From the cell containing the given text, extract its center point as [x, y] coordinate. 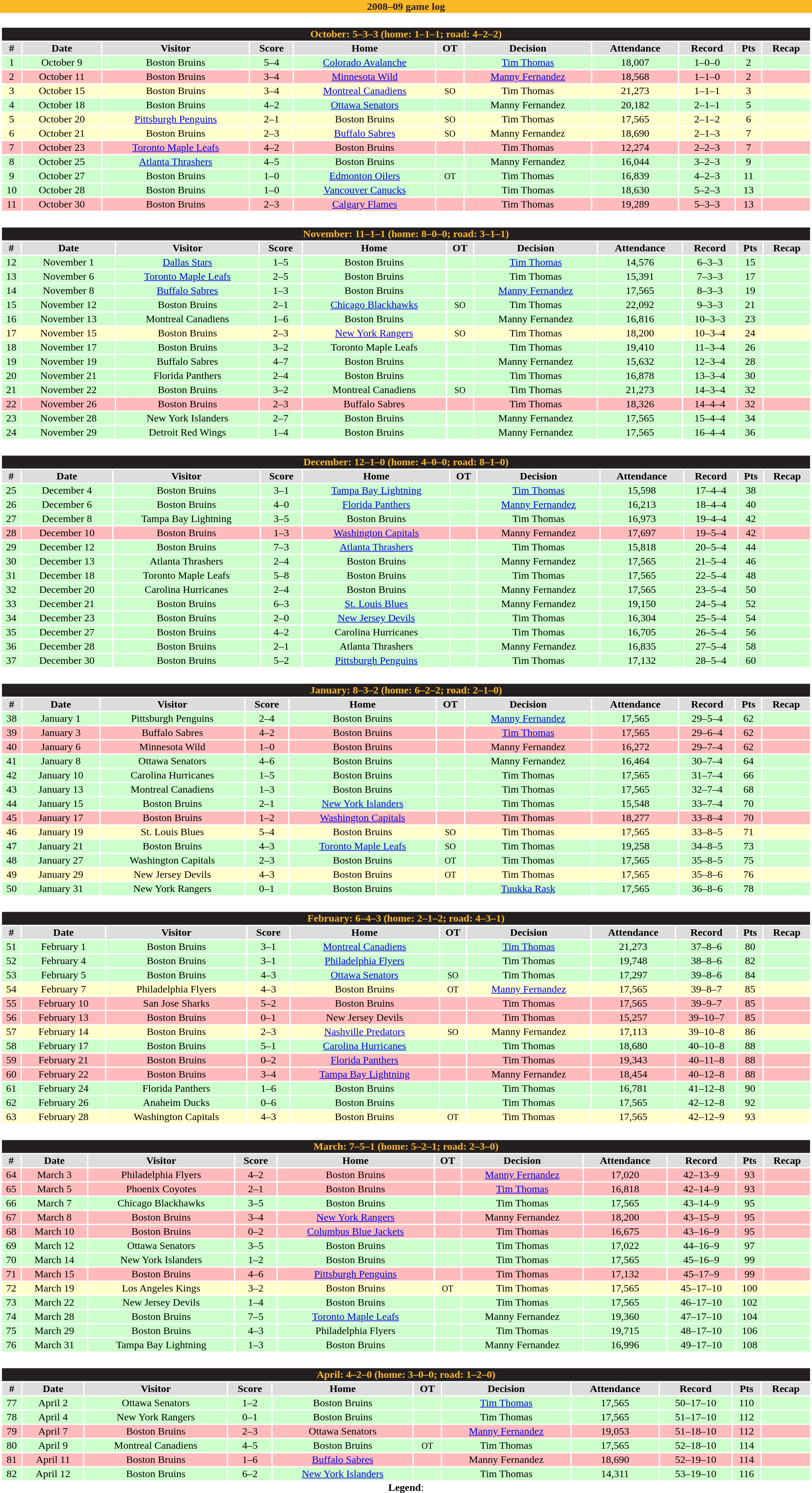
18,007 [635, 62]
October 20 [62, 119]
March 14 [54, 1260]
43–14–9 [701, 1203]
14–3–4 [710, 390]
November 1 [69, 263]
November 15 [69, 333]
April 11 [53, 1459]
39–10–7 [706, 1018]
40–10–8 [706, 1046]
19,343 [633, 1060]
March 7 [54, 1203]
Detroit Red Wings [187, 433]
4–2–3 [707, 176]
50–17–10 [696, 1403]
39–10–8 [706, 1032]
April 4 [53, 1417]
February 17 [64, 1046]
December 18 [67, 575]
42–12–9 [706, 1117]
16,464 [635, 761]
19,410 [640, 348]
15,257 [633, 1018]
December 8 [67, 519]
52–19–10 [696, 1459]
42–14–9 [701, 1189]
February 24 [64, 1088]
April 7 [53, 1431]
Anaheim Ducks [176, 1103]
43–16–9 [701, 1232]
12 [11, 263]
February 7 [64, 989]
67 [11, 1217]
December 30 [67, 660]
14,311 [615, 1474]
45–16–9 [701, 1260]
January 19 [61, 832]
15,391 [640, 276]
January 1 [61, 719]
19,748 [633, 961]
16 [11, 319]
December 4 [67, 490]
March 8 [54, 1217]
27 [11, 519]
February 28 [64, 1117]
1–1–1 [707, 91]
53 [11, 975]
33–7–4 [707, 804]
40–11–8 [706, 1060]
November 6 [69, 276]
8 [11, 162]
47–17–10 [701, 1317]
7–3 [281, 547]
April 12 [53, 1474]
19,053 [615, 1431]
30–7–4 [707, 761]
16,878 [640, 376]
2–5 [281, 276]
10 [11, 190]
4–7 [281, 361]
20 [11, 376]
69 [11, 1246]
November 17 [69, 348]
35–8–6 [707, 874]
102 [750, 1302]
43–15–9 [701, 1217]
November 21 [69, 376]
April: 4–2–0 (home: 3–0–0; road: 1–2–0) [406, 1374]
November 13 [69, 319]
Edmonton Oilers [365, 176]
February 14 [64, 1032]
6–3 [281, 604]
19,360 [625, 1317]
2–7 [281, 418]
9–3–3 [710, 305]
24–5–4 [711, 604]
18,680 [633, 1046]
December: 12–1–0 (home: 4–0–0; road: 8–1–0) [406, 462]
42–12–8 [706, 1103]
45 [11, 818]
Calgary Flames [365, 204]
2–1–2 [707, 119]
18 [11, 348]
15–4–4 [710, 418]
39–8–6 [706, 975]
December 6 [67, 505]
January: 8–3–2 (home: 6–2–2; road: 2–1–0) [406, 690]
November 26 [69, 404]
14,576 [640, 263]
October 21 [62, 134]
22,092 [640, 305]
49–17–10 [701, 1345]
25 [11, 490]
December 13 [67, 562]
20–5–4 [711, 547]
October 28 [62, 190]
33–8–5 [707, 832]
45–17–9 [701, 1274]
37 [11, 660]
16,839 [635, 176]
59 [11, 1060]
2–0 [281, 618]
41–12–8 [706, 1088]
16,675 [625, 1232]
20,182 [635, 105]
15,818 [642, 547]
18,454 [633, 1075]
San Jose Sharks [176, 1003]
February 26 [64, 1103]
November: 11–1–1 (home: 8–0–0; road: 3–1–1) [406, 234]
Columbus Blue Jackets [356, 1232]
February 5 [64, 975]
January 21 [61, 846]
116 [746, 1474]
18,277 [635, 818]
61 [11, 1088]
15,548 [635, 804]
March: 7–5–1 (home: 5–2–1; road: 2–3–0) [406, 1147]
38–8–6 [706, 961]
29–6–4 [707, 733]
October 25 [62, 162]
November 12 [69, 305]
March 29 [54, 1331]
52–18–10 [696, 1446]
November 28 [69, 418]
February: 6–4–3 (home: 2–1–2; road: 4–3–1) [406, 918]
November 22 [69, 390]
81 [11, 1459]
6–2 [250, 1474]
16,996 [625, 1345]
Tuukka Rask [528, 889]
Nashville Predators [364, 1032]
January 3 [61, 733]
26–5–4 [711, 632]
92 [750, 1103]
7–3–3 [710, 276]
January 13 [61, 789]
108 [750, 1345]
November 19 [69, 361]
December 12 [67, 547]
40–12–8 [706, 1075]
33 [11, 604]
22–5–4 [711, 575]
22 [11, 404]
35–8–5 [707, 861]
12,274 [635, 147]
8–3–3 [710, 291]
October 30 [62, 204]
33–8–4 [707, 818]
14 [11, 291]
49 [11, 874]
2–2–3 [707, 147]
January 27 [61, 861]
17,697 [642, 533]
March 10 [54, 1232]
43 [11, 789]
110 [746, 1403]
31–7–4 [707, 776]
63 [11, 1117]
March 28 [54, 1317]
3–2–3 [707, 162]
Dallas Stars [187, 263]
14–4–4 [710, 404]
47 [11, 846]
23–5–4 [711, 590]
17–4–4 [711, 490]
March 22 [54, 1302]
16,816 [640, 319]
21–5–4 [711, 562]
1–1–0 [707, 77]
42–13–9 [701, 1175]
October 9 [62, 62]
February 10 [64, 1003]
19,289 [635, 204]
7–5 [256, 1317]
March 31 [54, 1345]
41 [11, 761]
51–17–10 [696, 1417]
October 27 [62, 176]
December 28 [67, 647]
Los Angeles Kings [162, 1288]
27–5–4 [711, 647]
February 1 [64, 946]
17,020 [625, 1175]
15,598 [642, 490]
February 4 [64, 961]
0–6 [268, 1103]
October 11 [62, 77]
18,630 [635, 190]
December 21 [67, 604]
46–17–10 [701, 1302]
5–2–3 [707, 190]
2–1–3 [707, 134]
34–8–5 [707, 846]
19,715 [625, 1331]
March 5 [54, 1189]
16,304 [642, 618]
104 [750, 1317]
January 8 [61, 761]
15,632 [640, 361]
November 8 [69, 291]
44–16–9 [701, 1246]
65 [11, 1189]
18,568 [635, 77]
19–4–4 [711, 519]
1–0–0 [707, 62]
25–5–4 [711, 618]
October 18 [62, 105]
5–3–3 [707, 204]
29–5–4 [707, 719]
17,022 [625, 1246]
19,258 [635, 846]
16–4–4 [710, 433]
79 [11, 1431]
28–5–4 [711, 660]
2–1–1 [707, 105]
90 [750, 1088]
19,150 [642, 604]
February 22 [64, 1075]
11–3–4 [710, 348]
19–5–4 [711, 533]
53–19–10 [696, 1474]
February 21 [64, 1060]
74 [11, 1317]
March 15 [54, 1274]
29 [11, 547]
October: 5–3–3 (home: 1–1–1; road: 4–2–2) [406, 34]
4–0 [281, 505]
16,705 [642, 632]
16,818 [625, 1189]
10–3–3 [710, 319]
4 [11, 105]
55 [11, 1003]
Phoenix Coyotes [162, 1189]
18–4–4 [711, 505]
January 17 [61, 818]
6–3–3 [710, 263]
January 31 [61, 889]
57 [11, 1032]
16,835 [642, 647]
72 [11, 1288]
18,326 [640, 404]
5–8 [281, 575]
32–7–4 [707, 789]
16,973 [642, 519]
Vancouver Canucks [365, 190]
48–17–10 [701, 1331]
2008–09 game log [406, 6]
April 2 [53, 1403]
31 [11, 575]
84 [750, 975]
October 23 [62, 147]
36–8–6 [707, 889]
January 10 [61, 776]
39 [11, 733]
51 [11, 946]
April 9 [53, 1446]
5–1 [268, 1046]
13–3–4 [710, 376]
December 10 [67, 533]
Colorado Avalanche [365, 62]
35 [11, 632]
45–17–10 [701, 1288]
March 19 [54, 1288]
February 13 [64, 1018]
37–8–6 [706, 946]
December 20 [67, 590]
January 6 [61, 747]
16,044 [635, 162]
29–7–4 [707, 747]
March 3 [54, 1175]
39–8–7 [706, 989]
97 [750, 1246]
10–3–4 [710, 333]
1 [11, 62]
106 [750, 1331]
January 15 [61, 804]
39–9–7 [706, 1003]
12–3–4 [710, 361]
77 [11, 1403]
17,113 [633, 1032]
November 29 [69, 433]
16,272 [635, 747]
86 [750, 1032]
March 12 [54, 1246]
October 15 [62, 91]
51–18–10 [696, 1431]
16,781 [633, 1088]
January 29 [61, 874]
16,213 [642, 505]
December 23 [67, 618]
17,297 [633, 975]
December 27 [67, 632]
100 [750, 1288]
